Scan for the cell matching the given text and deliver its (x, y) coordinate at center. 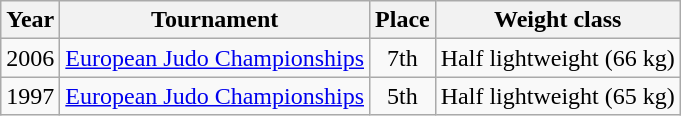
Half lightweight (65 kg) (558, 96)
Tournament (215, 20)
Half lightweight (66 kg) (558, 58)
Weight class (558, 20)
7th (403, 58)
Year (30, 20)
1997 (30, 96)
Place (403, 20)
2006 (30, 58)
5th (403, 96)
